Provide the [X, Y] coordinate of the cell's center where the given text is located.  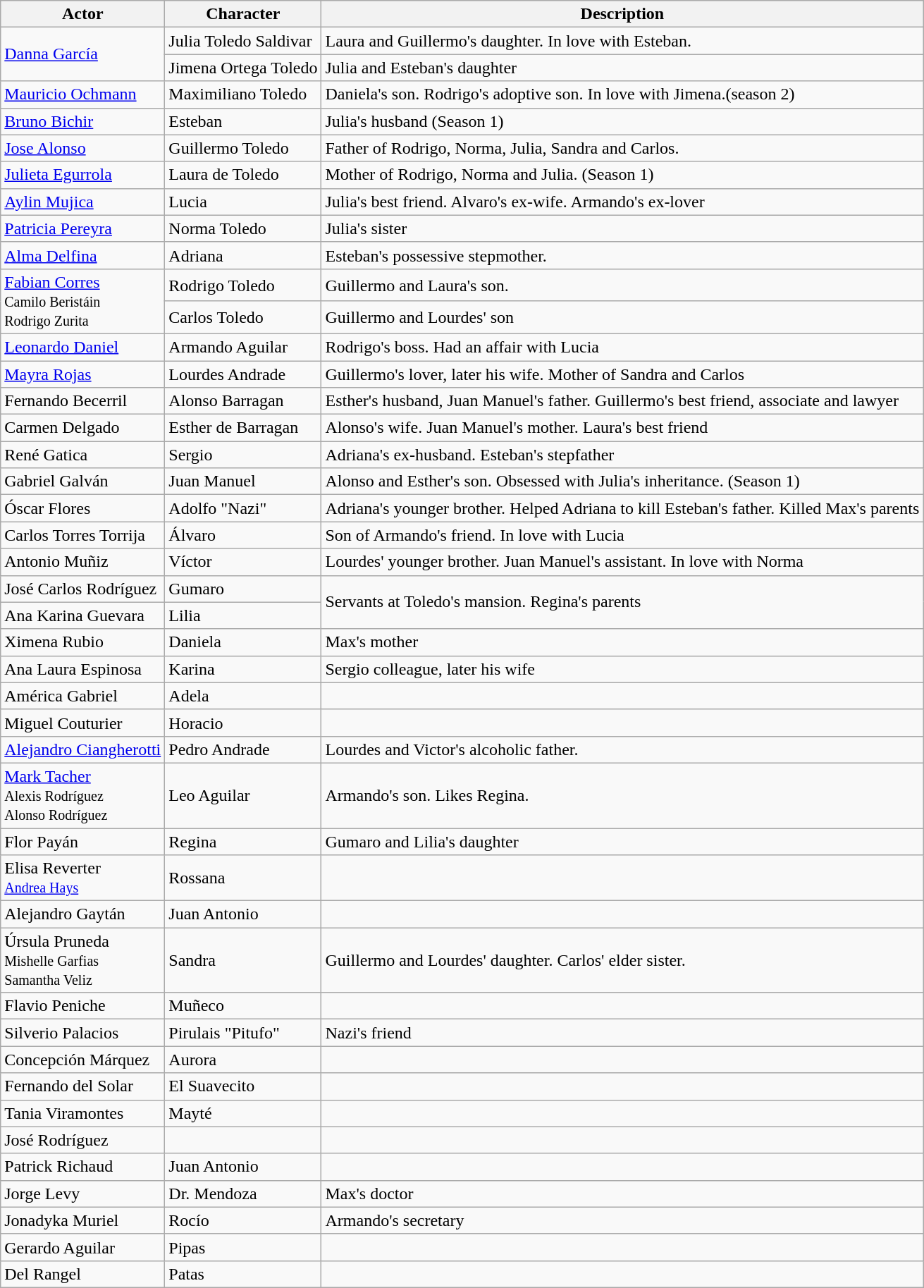
Jonadyka Muriel [83, 1220]
Patrick Richaud [83, 1167]
Sandra [243, 960]
Pirulais "Pitufo" [243, 1033]
Max's doctor [622, 1194]
Mother of Rodrigo, Norma and Julia. (Season 1) [622, 175]
Mayra Rojas [83, 374]
Max's mother [622, 642]
Actor [83, 14]
Sergio colleague, later his wife [622, 669]
Jorge Levy [83, 1194]
Norma Toledo [243, 228]
Concepción Márquez [83, 1060]
Juan Manuel [243, 482]
Guillermo and Lourdes' son [622, 317]
Carlos Torres Torrija [83, 535]
Julieta Egurrola [83, 175]
Pipas [243, 1247]
Alejandro Ciangherotti [83, 749]
Lourdes' younger brother. Juan Manuel's assistant. In love with Norma [622, 562]
El Suavecito [243, 1086]
Ximena Rubio [83, 642]
Mark TacherAlexis RodríguezAlonso Rodríguez [83, 795]
Rocío [243, 1220]
Nazi's friend [622, 1033]
Alonso's wife. Juan Manuel's mother. Laura's best friend [622, 428]
Guillermo Toledo [243, 148]
Adriana's ex-husband. Esteban's stepfather [622, 455]
Alejandro Gaytán [83, 914]
Alonso and Esther's son. Obsessed with Julia's inheritance. (Season 1) [622, 482]
Guillermo and Lourdes' daughter. Carlos' elder sister. [622, 960]
Julia's sister [622, 228]
Óscar Flores [83, 508]
Lourdes and Victor's alcoholic father. [622, 749]
Daniela [243, 642]
Jimena Ortega Toledo [243, 68]
Son of Armando's friend. In love with Lucia [622, 535]
Fabian Corres Camilo BeristáinRodrigo Zurita [83, 301]
Esteban [243, 121]
Aurora [243, 1060]
Sergio [243, 455]
Úrsula PrunedaMishelle GarfiasSamantha Veliz [83, 960]
Adela [243, 696]
René Gatica [83, 455]
Jose Alonso [83, 148]
Laura de Toledo [243, 175]
Carlos Toledo [243, 317]
Leo Aguilar [243, 795]
Armando Aguilar [243, 347]
Alma Delfina [83, 255]
Description [622, 14]
Rodrigo Toledo [243, 285]
Miguel Couturier [83, 723]
Esther de Barragan [243, 428]
Adriana [243, 255]
Karina [243, 669]
Alonso Barragan [243, 401]
Álvaro [243, 535]
José Carlos Rodríguez [83, 589]
Julia and Esteban's daughter [622, 68]
Servants at Toledo's mansion. Regina's parents [622, 602]
Gumaro [243, 589]
Danna García [83, 54]
Adolfo "Nazi" [243, 508]
Mauricio Ochmann [83, 94]
Lucia [243, 202]
Guillermo and Laura's son. [622, 285]
Carmen Delgado [83, 428]
Lourdes Andrade [243, 374]
Esther's husband, Juan Manuel's father. Guillermo's best friend, associate and lawyer [622, 401]
Adriana's younger brother. Helped Adriana to kill Esteban's father. Killed Max's parents [622, 508]
José Rodríguez [83, 1140]
Leonardo Daniel [83, 347]
Esteban's possessive stepmother. [622, 255]
Víctor [243, 562]
Fernando Becerril [83, 401]
Patas [243, 1274]
Gumaro and Lilia's daughter [622, 841]
Guillermo's lover, later his wife. Mother of Sandra and Carlos [622, 374]
Dr. Mendoza [243, 1194]
Julia's husband (Season 1) [622, 121]
Aylin Mujica [83, 202]
Del Rangel [83, 1274]
Pedro Andrade [243, 749]
Regina [243, 841]
Antonio Muñiz [83, 562]
Gerardo Aguilar [83, 1247]
Maximiliano Toledo [243, 94]
Flor Payán [83, 841]
Muñeco [243, 1006]
Armando's son. Likes Regina. [622, 795]
Ana Karina Guevara [83, 615]
Silverio Palacios [83, 1033]
Mayté [243, 1113]
Gabriel Galván [83, 482]
Patricia Pereyra [83, 228]
Laura and Guillermo's daughter. In love with Esteban. [622, 41]
Elisa Reverter Andrea Hays [83, 878]
América Gabriel [83, 696]
Horacio [243, 723]
Fernando del Solar [83, 1086]
Father of Rodrigo, Norma, Julia, Sandra and Carlos. [622, 148]
Bruno Bichir [83, 121]
Tania Viramontes [83, 1113]
Rodrigo's boss. Had an affair with Lucia [622, 347]
Ana Laura Espinosa [83, 669]
Armando's secretary [622, 1220]
Julia Toledo Saldivar [243, 41]
Flavio Peniche [83, 1006]
Rossana [243, 878]
Character [243, 14]
Lilia [243, 615]
Daniela's son. Rodrigo's adoptive son. In love with Jimena.(season 2) [622, 94]
Julia's best friend. Alvaro's ex-wife. Armando's ex-lover [622, 202]
